Search for the cell housing the specified text and yield its (X, Y) center coordinate. 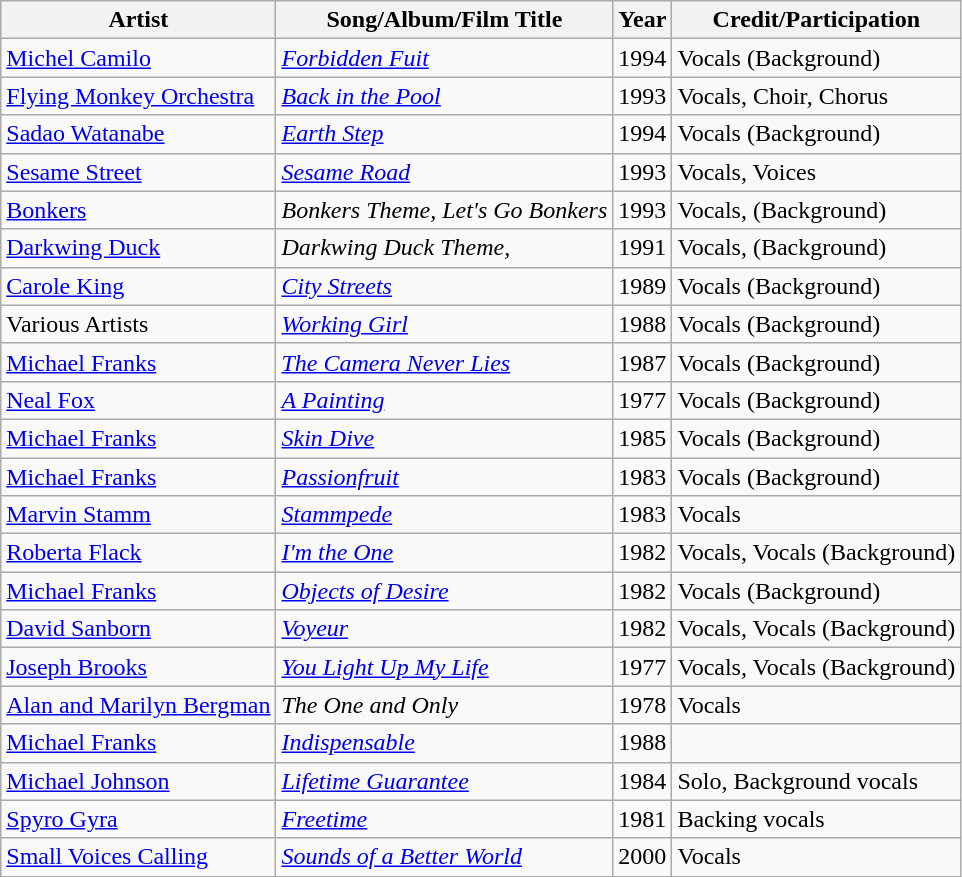
Forbidden Fuit (444, 58)
Objects of Desire (444, 591)
City Streets (444, 286)
Joseph Brooks (138, 667)
1985 (642, 438)
Carole King (138, 286)
Song/Album/Film Title (444, 20)
Skin Dive (444, 438)
Solo, Background vocals (816, 781)
Darkwing Duck (138, 248)
Voyeur (444, 629)
Small Voices Calling (138, 857)
Indispensable (444, 743)
David Sanborn (138, 629)
1987 (642, 362)
Alan and Marilyn Bergman (138, 705)
2000 (642, 857)
Michael Johnson (138, 781)
Neal Fox (138, 400)
Bonkers (138, 210)
Artist (138, 20)
I'm the One (444, 553)
Stammpede (444, 515)
1981 (642, 819)
Roberta Flack (138, 553)
Michel Camilo (138, 58)
Passionfruit (444, 477)
Darkwing Duck Theme, (444, 248)
Bonkers Theme, Let's Go Bonkers (444, 210)
1984 (642, 781)
A Painting (444, 400)
Vocals, Choir, Chorus (816, 96)
Sadao Watanabe (138, 134)
1989 (642, 286)
Backing vocals (816, 819)
Sounds of a Better World (444, 857)
Vocals, Voices (816, 172)
Various Artists (138, 324)
The Camera Never Lies (444, 362)
Credit/Participation (816, 20)
Year (642, 20)
Freetime (444, 819)
Marvin Stamm (138, 515)
Sesame Road (444, 172)
You Light Up My Life (444, 667)
Earth Step (444, 134)
1978 (642, 705)
Back in the Pool (444, 96)
Working Girl (444, 324)
Lifetime Guarantee (444, 781)
Sesame Street (138, 172)
1991 (642, 248)
Flying Monkey Orchestra (138, 96)
The One and Only (444, 705)
Spyro Gyra (138, 819)
